Return [X, Y] of the center of cell containing provided text 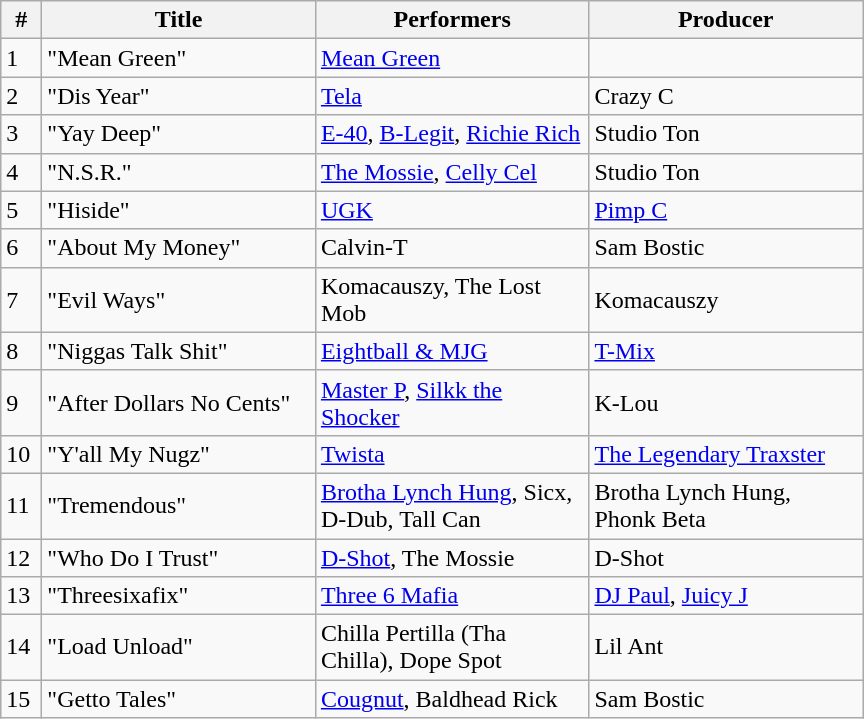
6 [22, 248]
"Tremendous" [179, 506]
Cougnut, Baldhead Rick [452, 699]
5 [22, 210]
T-Mix [726, 351]
10 [22, 454]
Pimp C [726, 210]
"Y'all My Nugz" [179, 454]
DJ Paul, Juicy J [726, 596]
Mean Green [452, 58]
9 [22, 402]
"Who Do I Trust" [179, 557]
Performers [452, 20]
Komacauszy, The Lost Mob [452, 300]
Master P, Silkk the Shocker [452, 402]
UGK [452, 210]
E-40, B-Legit, Richie Rich [452, 134]
"Hiside" [179, 210]
4 [22, 172]
Tela [452, 96]
# [22, 20]
3 [22, 134]
Crazy C [726, 96]
"N.S.R." [179, 172]
"Load Unload" [179, 648]
"Mean Green" [179, 58]
Eightball & MJG [452, 351]
8 [22, 351]
Komacauszy [726, 300]
Brotha Lynch Hung, Phonk Beta [726, 506]
"Threesixafix" [179, 596]
"Evil Ways" [179, 300]
"Yay Deep" [179, 134]
Twista [452, 454]
15 [22, 699]
"Getto Tales" [179, 699]
2 [22, 96]
"Dis Year" [179, 96]
Brotha Lynch Hung, Sicx, D-Dub, Tall Can [452, 506]
D-Shot [726, 557]
The Mossie, Celly Cel [452, 172]
Three 6 Mafia [452, 596]
"After Dollars No Cents" [179, 402]
The Legendary Traxster [726, 454]
13 [22, 596]
"Niggas Talk Shit" [179, 351]
Chilla Pertilla (Tha Chilla), Dope Spot [452, 648]
D-Shot, The Mossie [452, 557]
Lil Ant [726, 648]
Producer [726, 20]
Calvin-T [452, 248]
1 [22, 58]
"About My Money" [179, 248]
14 [22, 648]
K-Lou [726, 402]
7 [22, 300]
11 [22, 506]
Title [179, 20]
12 [22, 557]
